Return (X, Y) of the center of cell containing provided text 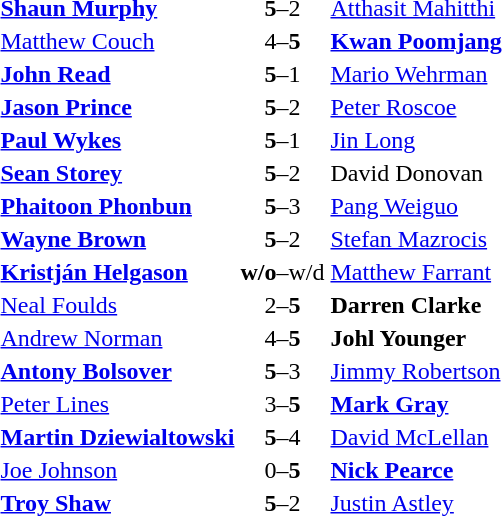
3–5 (282, 404)
w/o–w/d (282, 272)
5–4 (282, 437)
0–5 (282, 470)
2–5 (282, 305)
